Output the [X, Y] coordinate of the center of the cell containing the given text.  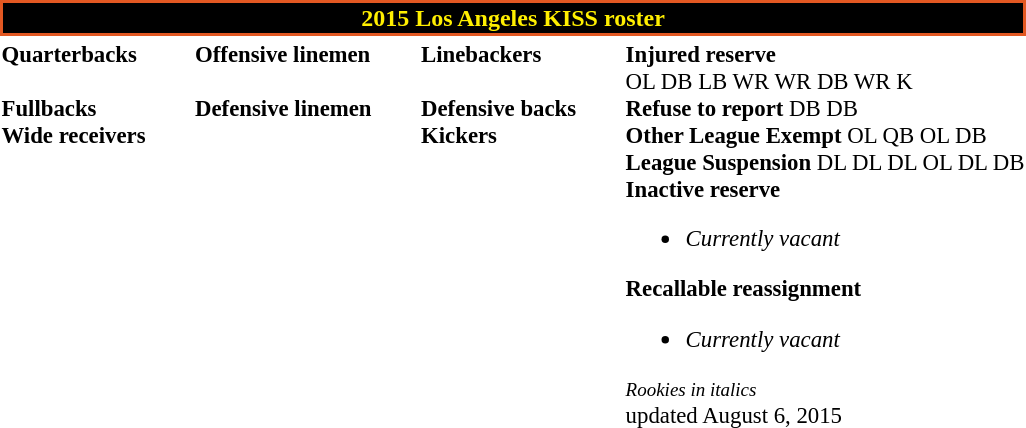
2015 Los Angeles KISS roster [513, 18]
